Identify which cell holds the provided text, then report its [X, Y] central coordinate. 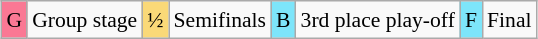
Group stage [84, 20]
3rd place play-off [378, 20]
½ [155, 20]
Semifinals [220, 20]
G [14, 20]
F [471, 20]
Final [510, 20]
B [284, 20]
